From the cell containing the given text, extract its center point as (x, y) coordinate. 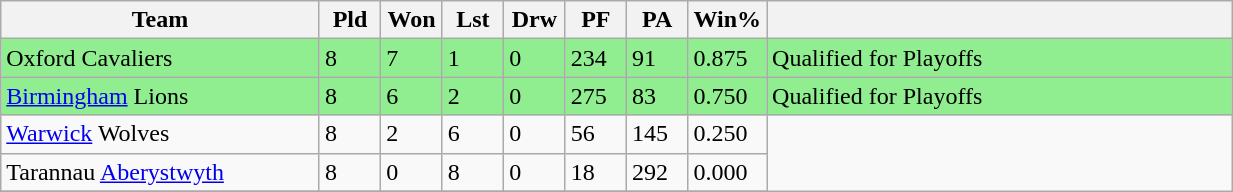
0.875 (728, 58)
Tarannau Aberystwyth (160, 172)
83 (658, 96)
Pld (350, 20)
Birmingham Lions (160, 96)
Win% (728, 20)
Oxford Cavaliers (160, 58)
0.250 (728, 134)
18 (596, 172)
Warwick Wolves (160, 134)
91 (658, 58)
234 (596, 58)
292 (658, 172)
145 (658, 134)
0.750 (728, 96)
275 (596, 96)
PF (596, 20)
Won (412, 20)
1 (472, 58)
Team (160, 20)
56 (596, 134)
PA (658, 20)
Lst (472, 20)
Drw (534, 20)
7 (412, 58)
0.000 (728, 172)
